Return the (x, y) coordinate for the center point of the cell that contains the specified text.  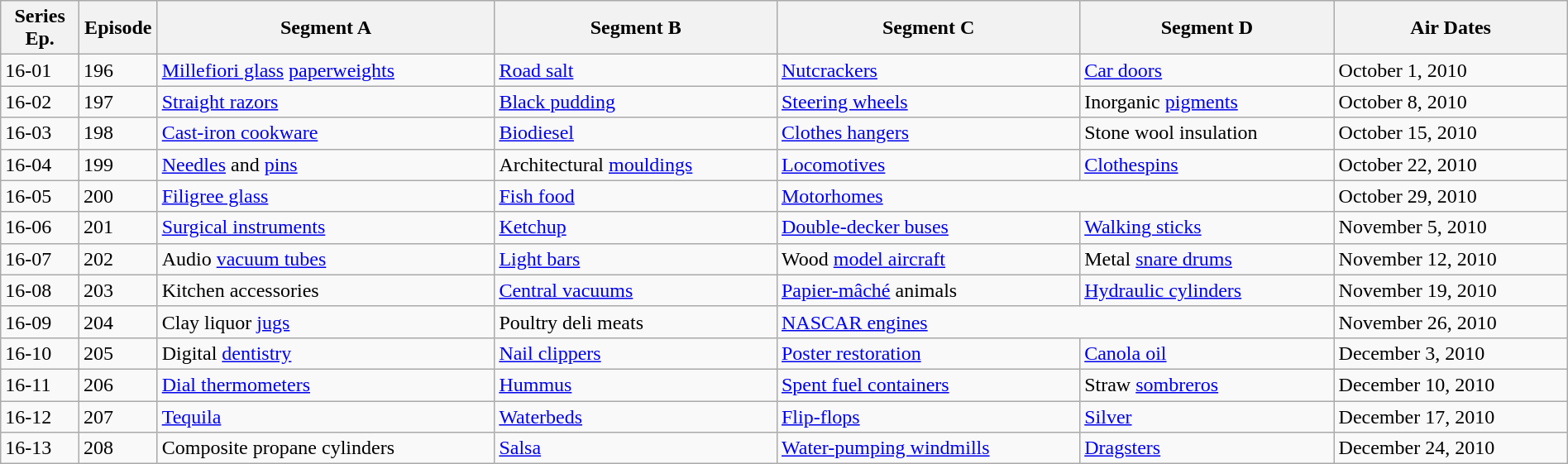
Stone wool insulation (1207, 133)
16-06 (40, 227)
16-13 (40, 448)
207 (117, 416)
Black pudding (636, 102)
16-08 (40, 290)
Surgical instruments (326, 227)
Nail clippers (636, 353)
Car doors (1207, 70)
NASCAR engines (1055, 322)
16-05 (40, 196)
Audio vacuum tubes (326, 259)
16-10 (40, 353)
16-02 (40, 102)
October 8, 2010 (1451, 102)
202 (117, 259)
Digital dentistry (326, 353)
Silver (1207, 416)
Nutcrackers (928, 70)
Metal snare drums (1207, 259)
204 (117, 322)
Flip-flops (928, 416)
October 29, 2010 (1451, 196)
196 (117, 70)
Dragsters (1207, 448)
198 (117, 133)
October 22, 2010 (1451, 165)
Architectural mouldings (636, 165)
Dial thermometers (326, 385)
16-03 (40, 133)
October 15, 2010 (1451, 133)
16-01 (40, 70)
Water-pumping windmills (928, 448)
208 (117, 448)
197 (117, 102)
Straight razors (326, 102)
Papier-mâché animals (928, 290)
Poultry deli meats (636, 322)
Inorganic pigments (1207, 102)
Segment B (636, 28)
201 (117, 227)
16-07 (40, 259)
206 (117, 385)
Series Ep. (40, 28)
Hydraulic cylinders (1207, 290)
Tequila (326, 416)
Air Dates (1451, 28)
Fish food (636, 196)
Clay liquor jugs (326, 322)
16-09 (40, 322)
December 24, 2010 (1451, 448)
Segment A (326, 28)
Cast-iron cookware (326, 133)
Salsa (636, 448)
Ketchup (636, 227)
Episode (117, 28)
Central vacuums (636, 290)
Biodiesel (636, 133)
Filigree glass (326, 196)
Spent fuel containers (928, 385)
199 (117, 165)
December 17, 2010 (1451, 416)
Needles and pins (326, 165)
Motorhomes (1055, 196)
Poster restoration (928, 353)
Composite propane cylinders (326, 448)
October 1, 2010 (1451, 70)
Clothes hangers (928, 133)
Canola oil (1207, 353)
16-11 (40, 385)
Segment C (928, 28)
Walking sticks (1207, 227)
Straw sombreros (1207, 385)
Road salt (636, 70)
Wood model aircraft (928, 259)
Hummus (636, 385)
Millefiori glass paperweights (326, 70)
December 10, 2010 (1451, 385)
200 (117, 196)
November 5, 2010 (1451, 227)
Segment D (1207, 28)
November 12, 2010 (1451, 259)
203 (117, 290)
Waterbeds (636, 416)
Kitchen accessories (326, 290)
November 19, 2010 (1451, 290)
Steering wheels (928, 102)
16-04 (40, 165)
Locomotives (928, 165)
16-12 (40, 416)
Light bars (636, 259)
December 3, 2010 (1451, 353)
November 26, 2010 (1451, 322)
Double-decker buses (928, 227)
Clothespins (1207, 165)
205 (117, 353)
